For the text-containing cell, return its midpoint in [x, y] coordinate format. 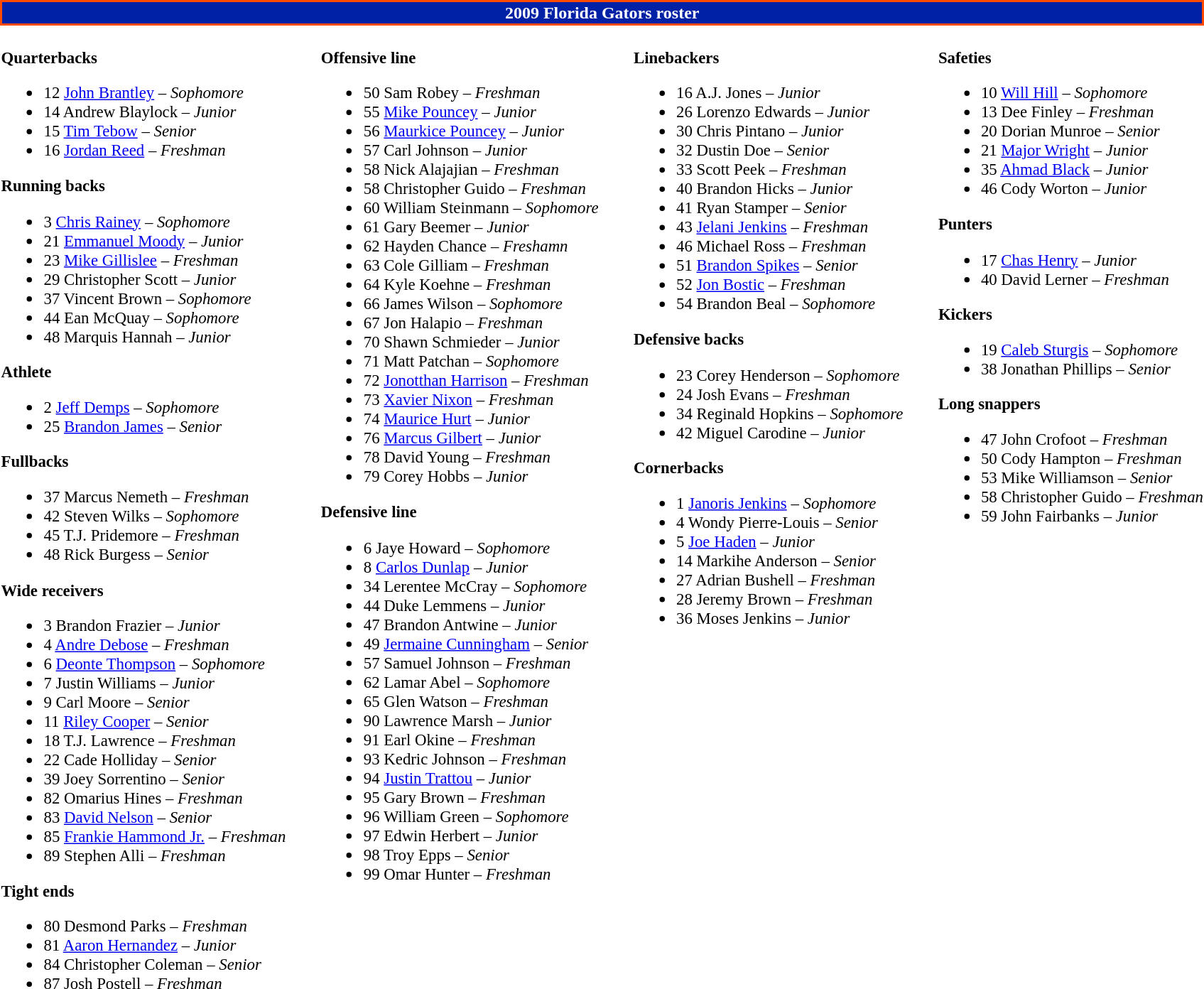
2009 Florida Gators roster [602, 13]
